Detect which cell encompasses the target text, then output its [x, y] center coordinate. 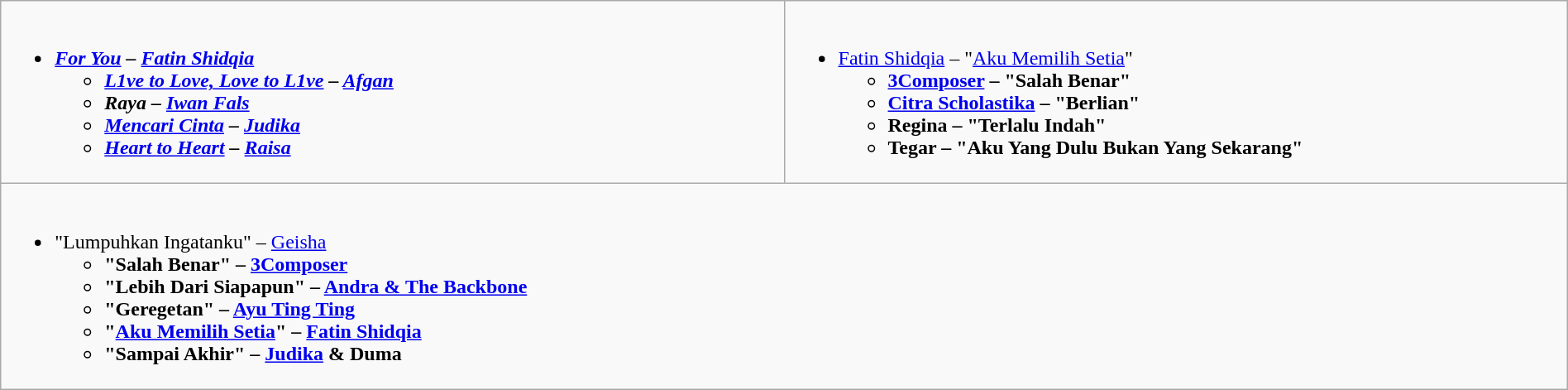
For You – Fatin ShidqiaL1ve to Love, Love to L1ve – AfganRaya – Iwan FalsMencari Cinta – JudikaHeart to Heart – Raisa [392, 93]
